Identify which cell holds the provided text, then report its (x, y) central coordinate. 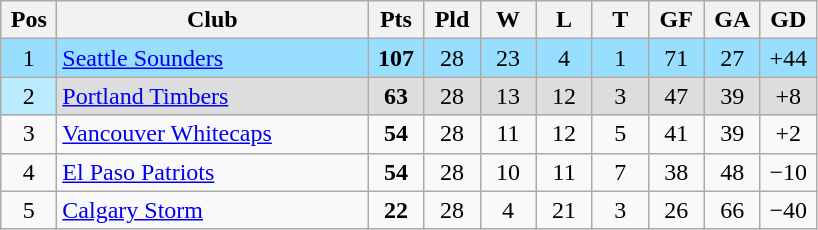
21 (564, 210)
T (620, 20)
Pld (452, 20)
Pts (396, 20)
13 (508, 96)
Calgary Storm (212, 210)
Portland Timbers (212, 96)
GF (676, 20)
L (564, 20)
26 (676, 210)
W (508, 20)
El Paso Patriots (212, 172)
48 (732, 172)
66 (732, 210)
Seattle Sounders (212, 58)
GA (732, 20)
47 (676, 96)
+2 (788, 134)
Club (212, 20)
41 (676, 134)
Vancouver Whitecaps (212, 134)
22 (396, 210)
2 (29, 96)
23 (508, 58)
71 (676, 58)
63 (396, 96)
+44 (788, 58)
7 (620, 172)
27 (732, 58)
−10 (788, 172)
10 (508, 172)
38 (676, 172)
+8 (788, 96)
Pos (29, 20)
107 (396, 58)
GD (788, 20)
−40 (788, 210)
